Return (x, y) of the center of cell containing provided text 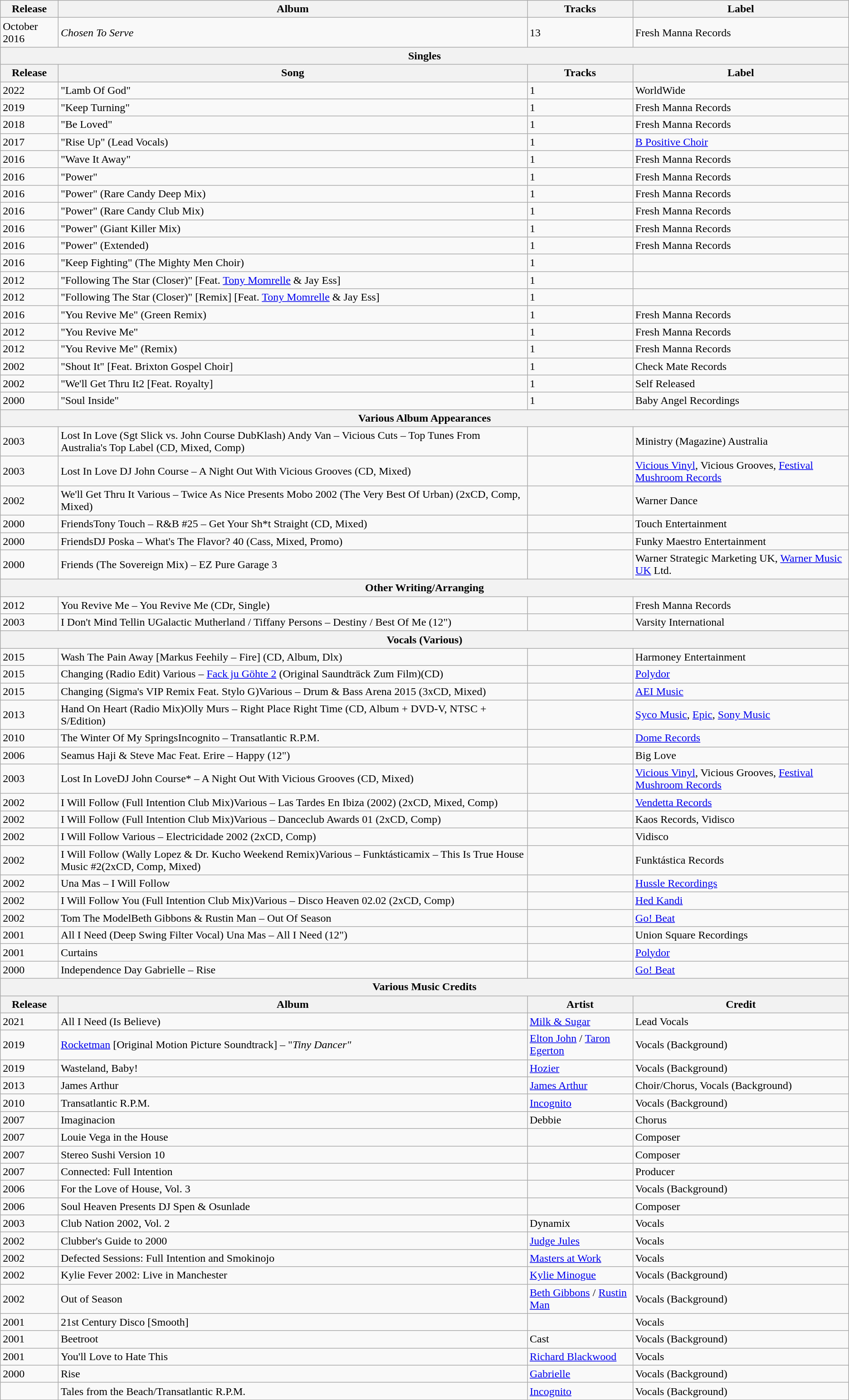
Chosen To Serve (293, 33)
Una Mas – I Will Follow (293, 884)
Hed Kandi (741, 901)
Milk & Sugar (580, 1021)
FriendsDJ Poska – What's The Flavor? 40 (Cass, Mixed, Promo) (293, 541)
Cast (580, 1339)
"Power" (Extended) (293, 246)
"Power" (293, 176)
13 (580, 33)
AEI Music (741, 691)
"Power" (Rare Candy Deep Mix) (293, 194)
Lost In Love (Sgt Slick vs. John Course DubKlash) Andy Van – Vicious Cuts – Top Tunes From Australia's Top Label (CD, Mixed, Comp) (293, 442)
"Following The Star (Closer)" [Remix] [Feat. Tony Momrelle & Jay Ess] (293, 297)
"Power" (Giant Killer Mix) (293, 228)
October 2016 (29, 33)
Producer (741, 1172)
B Positive Choir (741, 142)
Kylie Minogue (580, 1275)
Funky Maestro Entertainment (741, 541)
For the Love of House, Vol. 3 (293, 1189)
Vocals (Various) (424, 640)
Lost In LoveDJ John Course* – A Night Out With Vicious Grooves (CD, Mixed) (293, 779)
Lost In Love DJ John Course – A Night Out With Vicious Grooves (CD, Mixed) (293, 471)
Tales from the Beach/Transatlantic R.P.M. (293, 1391)
Kaos Records, Vidisco (741, 819)
Wash The Pain Away [Markus Feehily – Fire] (CD, Album, Dlx) (293, 657)
Ministry (Magazine) Australia (741, 442)
All I Need (Deep Swing Filter Vocal) Una Mas – All I Need (12") (293, 935)
Other Writing/Arranging (424, 588)
Vidisco (741, 836)
Hozier (580, 1068)
Harmoney Entertainment (741, 657)
21st Century Disco [Smooth] (293, 1322)
Masters at Work (580, 1258)
Chorus (741, 1120)
Artist (580, 1004)
2018 (29, 125)
"Shout It" [Feat. Brixton Gospel Choir] (293, 366)
2017 (29, 142)
Soul Heaven Presents DJ Spen & Osunlade (293, 1206)
Defected Sessions: Full Intention and Smokinojo (293, 1258)
Curtains (293, 953)
2021 (29, 1021)
Kylie Fever 2002: Live in Manchester (293, 1275)
2022 (29, 90)
"You Revive Me" (Green Remix) (293, 315)
"Lamb Of God" (293, 90)
"You Revive Me" (Remix) (293, 349)
Union Square Recordings (741, 935)
Changing (Sigma's VIP Remix Feat. Stylo G)Various – Drum & Bass Arena 2015 (3xCD, Mixed) (293, 691)
Big Love (741, 755)
Richard Blackwood (580, 1356)
Hand On Heart (Radio Mix)Olly Murs – Right Place Right Time (CD, Album + DVD-V, NTSC + S/Edition) (293, 715)
"Rise Up" (Lead Vocals) (293, 142)
Hussle Recordings (741, 884)
I Will Follow (Full Intention Club Mix)Various – Las Tardes En Ibiza (2002) (2xCD, Mixed, Comp) (293, 802)
Singles (424, 56)
"You Revive Me" (293, 332)
Changing (Radio Edit) Various – Fack ju Göhte 2 (Original Saundträck Zum Film)(CD) (293, 674)
Out of Season (293, 1298)
Judge Jules (580, 1241)
Rise (293, 1374)
Gabrielle (580, 1374)
I Will Follow (Wally Lopez & Dr. Kucho Weekend Remix)Various – Funktásticamix – This Is True House Music #2(2xCD, Comp, Mixed) (293, 860)
Rocketman [Original Motion Picture Soundtrack] – "Tiny Dancer" (293, 1045)
Seamus Haji & Steve Mac Feat. Erire – Happy (12") (293, 755)
All I Need (Is Believe) (293, 1021)
Various Music Credits (424, 987)
Credit (741, 1004)
You Revive Me – You Revive Me (CDr, Single) (293, 605)
Funktástica Records (741, 860)
WorldWide (741, 90)
"Following The Star (Closer)" [Feat. Tony Momrelle & Jay Ess] (293, 280)
Various Album Appearances (424, 418)
Vendetta Records (741, 802)
FriendsTony Touch – R&B #25 – Get Your Sh*t Straight (CD, Mixed) (293, 524)
Song (293, 73)
Stereo Sushi Version 10 (293, 1155)
"Wave It Away" (293, 159)
Warner Strategic Marketing UK, Warner Music UK Ltd. (741, 565)
Dynamix (580, 1224)
Louie Vega in the House (293, 1137)
"Be Loved" (293, 125)
Wasteland, Baby! (293, 1068)
Debbie (580, 1120)
Self Released (741, 384)
Varsity International (741, 622)
I Don't Mind Tellin UGalactic Mutherland / Tiffany Persons – Destiny / Best Of Me (12") (293, 622)
Friends (The Sovereign Mix) – EZ Pure Garage 3 (293, 565)
Connected: Full Intention (293, 1172)
"Soul Inside" (293, 401)
"Keep Turning" (293, 107)
Imaginacion (293, 1120)
Check Mate Records (741, 366)
Choir/Chorus, Vocals (Background) (741, 1085)
Lead Vocals (741, 1021)
Elton John / Taron Egerton (580, 1045)
Dome Records (741, 738)
We'll Get Thru It Various – Twice As Nice Presents Mobo 2002 (The Very Best Of Urban) (2xCD, Comp, Mixed) (293, 501)
Club Nation 2002, Vol. 2 (293, 1224)
"Keep Fighting" (The Mighty Men Choir) (293, 263)
"Power" (Rare Candy Club Mix) (293, 211)
Beth Gibbons / Rustin Man (580, 1298)
I Will Follow Various – Electricidade 2002 (2xCD, Comp) (293, 836)
Baby Angel Recordings (741, 401)
Beetroot (293, 1339)
I Will Follow (Full Intention Club Mix)Various – Danceclub Awards 01 (2xCD, Comp) (293, 819)
Touch Entertainment (741, 524)
Transatlantic R.P.M. (293, 1103)
The Winter Of My SpringsIncognito – Transatlantic R.P.M. (293, 738)
Syco Music, Epic, Sony Music (741, 715)
You'll Love to Hate This (293, 1356)
Clubber's Guide to 2000 (293, 1241)
I Will Follow You (Full Intention Club Mix)Various – Disco Heaven 02.02 (2xCD, Comp) (293, 901)
"We'll Get Thru It2 [Feat. Royalty] (293, 384)
Independence Day Gabrielle – Rise (293, 970)
Warner Dance (741, 501)
Tom The ModelBeth Gibbons & Rustin Man – Out Of Season (293, 918)
